Return (x, y) of the center of cell containing provided text 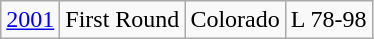
L 78-98 (328, 20)
First Round (122, 20)
2001 (30, 20)
Colorado (235, 20)
